Output the [X, Y] coordinate of the center of the cell containing the given text.  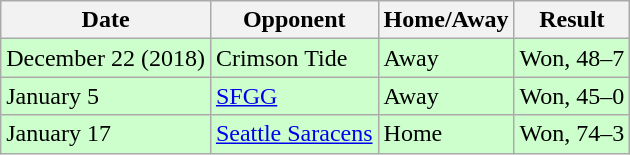
Opponent [294, 20]
January 5 [106, 96]
Seattle Saracens [294, 134]
Crimson Tide [294, 58]
Home [446, 134]
Won, 74–3 [572, 134]
Won, 45–0 [572, 96]
Date [106, 20]
Result [572, 20]
Home/Away [446, 20]
December 22 (2018) [106, 58]
Won, 48–7 [572, 58]
SFGG [294, 96]
January 17 [106, 134]
